Determine the (x, y) coordinate at the center of the cell enclosing the given text.  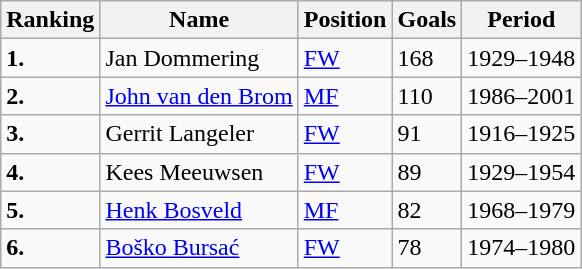
Period (522, 20)
1. (50, 58)
91 (427, 134)
110 (427, 96)
1974–1980 (522, 248)
1986–2001 (522, 96)
Henk Bosveld (199, 210)
1916–1925 (522, 134)
82 (427, 210)
1929–1954 (522, 172)
168 (427, 58)
1929–1948 (522, 58)
2. (50, 96)
Name (199, 20)
Boško Bursać (199, 248)
6. (50, 248)
Goals (427, 20)
Kees Meeuwsen (199, 172)
Position (345, 20)
3. (50, 134)
5. (50, 210)
1968–1979 (522, 210)
Jan Dommering (199, 58)
Gerrit Langeler (199, 134)
Ranking (50, 20)
78 (427, 248)
4. (50, 172)
89 (427, 172)
John van den Brom (199, 96)
